For the text-containing cell, return its midpoint in (X, Y) coordinate format. 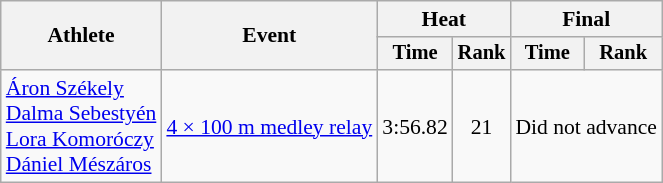
21 (482, 126)
Event (269, 36)
Heat (444, 19)
Áron SzékelyDalma SebestyénLora KomoróczyDániel Mészáros (82, 126)
4 × 100 m medley relay (269, 126)
Athlete (82, 36)
Did not advance (586, 126)
Final (586, 19)
3:56.82 (414, 126)
